For the text-containing cell, return its midpoint in [X, Y] coordinate format. 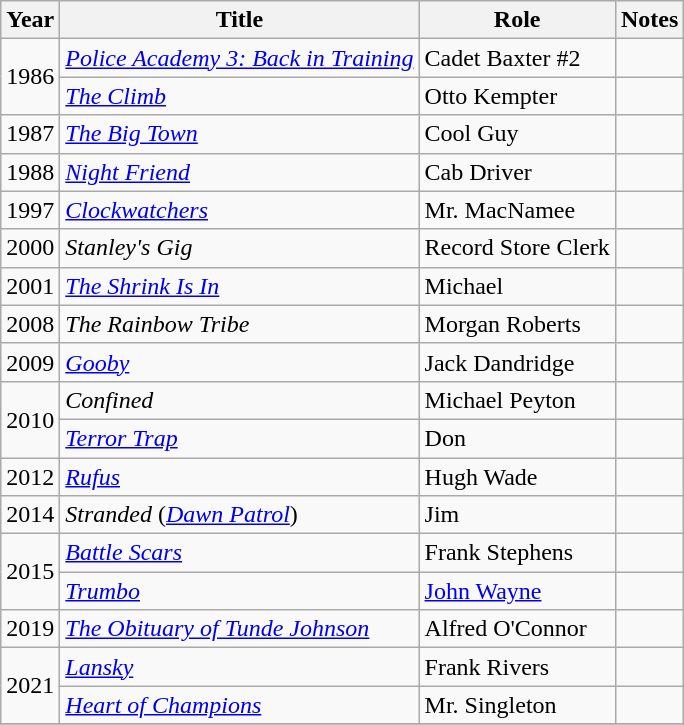
Hugh Wade [517, 477]
2014 [30, 515]
Frank Stephens [517, 553]
2010 [30, 419]
Battle Scars [240, 553]
1987 [30, 134]
Morgan Roberts [517, 324]
2008 [30, 324]
Year [30, 20]
1997 [30, 210]
2021 [30, 686]
Don [517, 438]
Stanley's Gig [240, 248]
The Shrink Is In [240, 286]
Cool Guy [517, 134]
Mr. Singleton [517, 705]
Terror Trap [240, 438]
Frank Rivers [517, 667]
Cab Driver [517, 172]
2019 [30, 629]
Police Academy 3: Back in Training [240, 58]
Michael [517, 286]
Record Store Clerk [517, 248]
Role [517, 20]
The Obituary of Tunde Johnson [240, 629]
2015 [30, 572]
Night Friend [240, 172]
The Climb [240, 96]
The Rainbow Tribe [240, 324]
Mr. MacNamee [517, 210]
Heart of Champions [240, 705]
Confined [240, 400]
2000 [30, 248]
Trumbo [240, 591]
1986 [30, 77]
Michael Peyton [517, 400]
Cadet Baxter #2 [517, 58]
1988 [30, 172]
Jack Dandridge [517, 362]
Title [240, 20]
2009 [30, 362]
Rufus [240, 477]
Lansky [240, 667]
Otto Kempter [517, 96]
Jim [517, 515]
The Big Town [240, 134]
Gooby [240, 362]
Alfred O'Connor [517, 629]
2001 [30, 286]
John Wayne [517, 591]
Notes [649, 20]
Clockwatchers [240, 210]
2012 [30, 477]
Stranded (Dawn Patrol) [240, 515]
